Identify which cell holds the provided text, then report its (x, y) central coordinate. 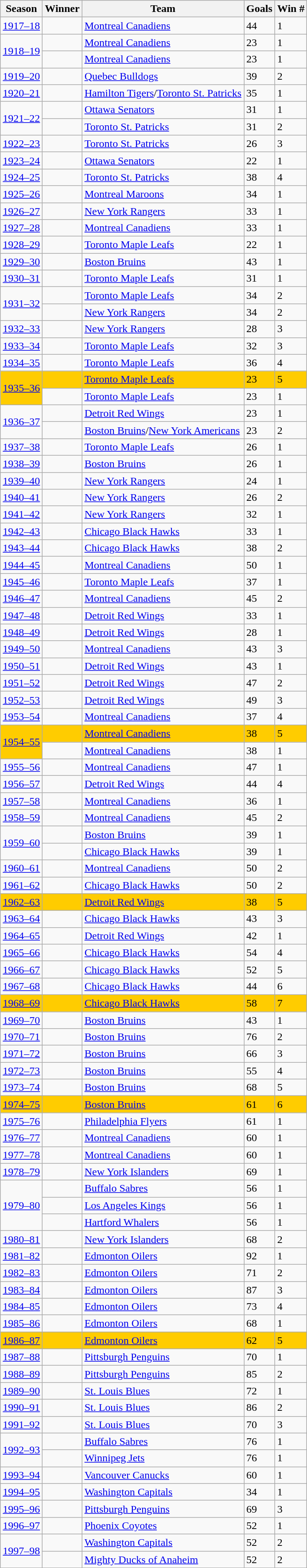
1970–71 (21, 1037)
1956–57 (21, 784)
1920–21 (21, 93)
1950–51 (21, 666)
1951–52 (21, 683)
1935–36 (21, 388)
Team (163, 9)
1988–89 (21, 1374)
Win # (291, 9)
1948–49 (21, 632)
1968–69 (21, 1003)
49 (260, 700)
Los Angeles Kings (163, 1205)
1991–92 (21, 1425)
1987–88 (21, 1357)
1985–86 (21, 1324)
1922–23 (21, 143)
58 (260, 1003)
1957–58 (21, 801)
Goals (260, 9)
1978–79 (21, 1172)
1971–72 (21, 1054)
1930–31 (21, 279)
1980–81 (21, 1239)
35 (260, 93)
1928–29 (21, 245)
1952–53 (21, 700)
85 (260, 1374)
71 (260, 1273)
1953–54 (21, 716)
1959–60 (21, 843)
1939–40 (21, 480)
1949–50 (21, 649)
1974–75 (21, 1104)
1917–18 (21, 26)
24 (260, 480)
1929–30 (21, 262)
1994–95 (21, 1492)
1990–91 (21, 1408)
1977–78 (21, 1155)
1986–87 (21, 1340)
1972–73 (21, 1071)
1984–85 (21, 1307)
1982–83 (21, 1273)
1979–80 (21, 1205)
1933–34 (21, 346)
1946–47 (21, 599)
1958–59 (21, 818)
Winnipeg Jets (163, 1458)
1927–28 (21, 228)
1969–70 (21, 1020)
1937–38 (21, 447)
66 (260, 1054)
73 (260, 1307)
54 (260, 952)
1963–64 (21, 919)
62 (260, 1340)
86 (260, 1408)
1941–42 (21, 515)
Hamilton Tigers/Toronto St. Patricks (163, 93)
1995–96 (21, 1509)
Hartford Whalers (163, 1222)
Quebec Bulldogs (163, 76)
1947–48 (21, 616)
1962–63 (21, 902)
1945–46 (21, 582)
1983–84 (21, 1290)
1976–77 (21, 1138)
1925–26 (21, 194)
1926–27 (21, 211)
1973–74 (21, 1088)
1938–39 (21, 464)
1966–67 (21, 969)
55 (260, 1071)
1996–97 (21, 1525)
1954–55 (21, 742)
1936–37 (21, 422)
Boston Bruins/New York Americans (163, 430)
1944–45 (21, 565)
1997–98 (21, 1551)
1964–65 (21, 936)
1965–66 (21, 952)
87 (260, 1290)
1943–44 (21, 548)
1931–32 (21, 304)
1955–56 (21, 767)
1993–94 (21, 1475)
1942–43 (21, 531)
Mighty Ducks of Anaheim (163, 1559)
1960–61 (21, 868)
1919–20 (21, 76)
1918–19 (21, 51)
Philadelphia Flyers (163, 1121)
Vancouver Canucks (163, 1475)
42 (260, 936)
1981–82 (21, 1256)
92 (260, 1256)
1923–24 (21, 160)
1940–41 (21, 498)
Winner (62, 9)
1932–33 (21, 329)
7 (291, 1003)
1992–93 (21, 1450)
1934–35 (21, 363)
Season (21, 9)
1961–62 (21, 885)
Montreal Maroons (163, 194)
1921–22 (21, 118)
72 (260, 1391)
1975–76 (21, 1121)
1924–25 (21, 177)
1967–68 (21, 986)
1989–90 (21, 1391)
Phoenix Coyotes (163, 1525)
